Identify which cell holds the provided text, then report its (X, Y) central coordinate. 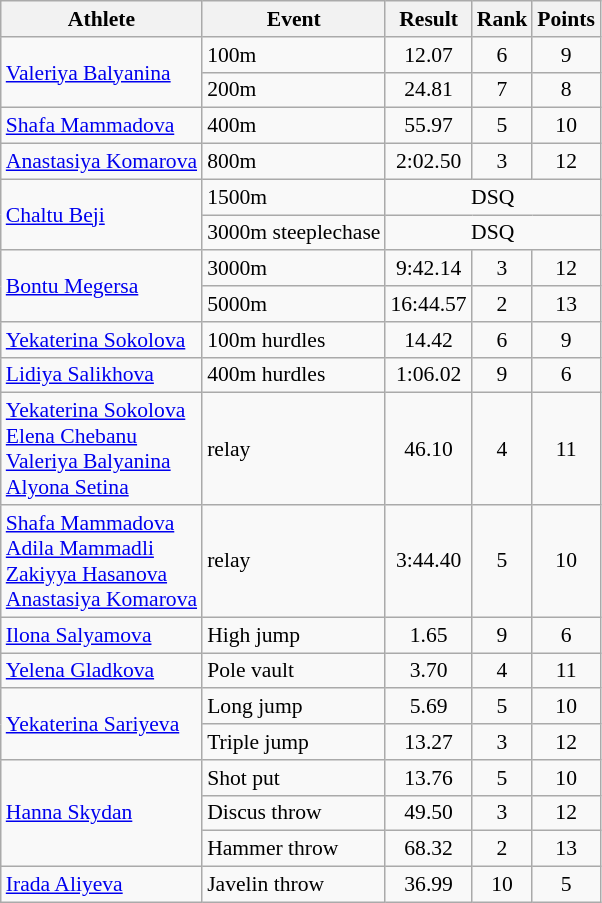
Javelin throw (294, 885)
Rank (502, 19)
12.07 (428, 55)
Pole vault (294, 671)
46.10 (428, 449)
400m hurdles (294, 375)
2:02.50 (428, 162)
Result (428, 19)
Yekaterina Sokolova (102, 340)
Bontu Megersa (102, 286)
16:44.57 (428, 304)
3000m (294, 269)
24.81 (428, 90)
Yekaterina SokolovaElena ChebanuValeriya BalyaninaAlyona Setina (102, 449)
Triple jump (294, 742)
Valeriya Balyanina (102, 72)
Discus throw (294, 813)
14.42 (428, 340)
55.97 (428, 126)
Athlete (102, 19)
5.69 (428, 707)
3:44.40 (428, 561)
1:06.02 (428, 375)
8 (566, 90)
3000m steeplechase (294, 233)
13.76 (428, 778)
1.65 (428, 635)
Lidiya Salikhova (102, 375)
Chaltu Beji (102, 214)
Anastasiya Komarova (102, 162)
36.99 (428, 885)
Shafa MammadovaAdila MammadliZakiyya HasanovaAnastasiya Komarova (102, 561)
Ilona Salyamova (102, 635)
Long jump (294, 707)
Hammer throw (294, 849)
Yekaterina Sariyeva (102, 724)
Yelena Gladkova (102, 671)
Points (566, 19)
3.70 (428, 671)
49.50 (428, 813)
800m (294, 162)
100m hurdles (294, 340)
Shafa Mammadova (102, 126)
200m (294, 90)
Shot put (294, 778)
Hanna Skydan (102, 814)
1500m (294, 197)
7 (502, 90)
Event (294, 19)
Irada Aliyeva (102, 885)
9:42.14 (428, 269)
100m (294, 55)
400m (294, 126)
5000m (294, 304)
13.27 (428, 742)
68.32 (428, 849)
High jump (294, 635)
